Determine the [X, Y] coordinate at the center of the cell enclosing the given text.  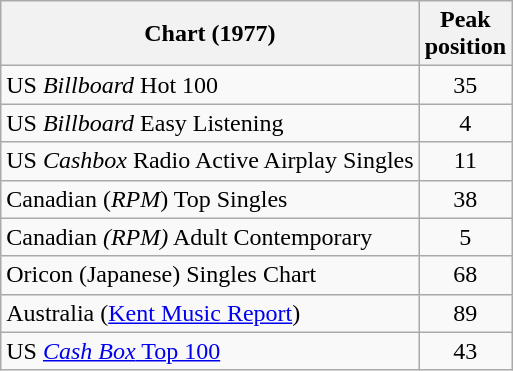
US Billboard Easy Listening [210, 123]
Australia (Kent Music Report) [210, 313]
Peakposition [465, 34]
Oricon (Japanese) Singles Chart [210, 275]
4 [465, 123]
Canadian (RPM) Adult Contemporary [210, 237]
US Cash Box Top 100 [210, 351]
89 [465, 313]
35 [465, 85]
38 [465, 199]
Chart (1977) [210, 34]
11 [465, 161]
US Billboard Hot 100 [210, 85]
43 [465, 351]
US Cashbox Radio Active Airplay Singles [210, 161]
68 [465, 275]
5 [465, 237]
Canadian (RPM) Top Singles [210, 199]
